Identify which cell holds the provided text, then report its (x, y) central coordinate. 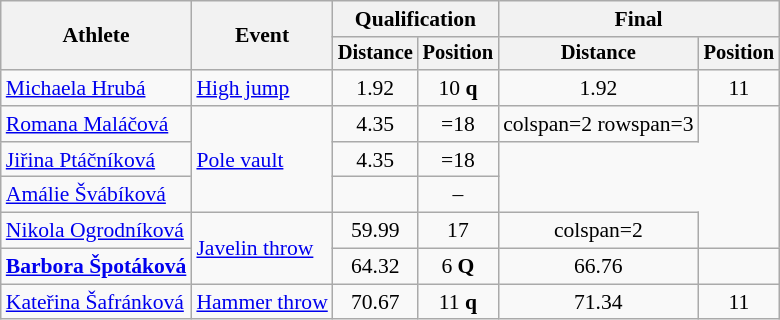
High jump (262, 88)
Romana Maláčová (96, 124)
10 q (458, 88)
Barbora Špotáková (96, 267)
17 (458, 231)
11 q (458, 302)
Event (262, 36)
colspan=2 rowspan=3 (598, 124)
Amálie Švábíková (96, 195)
71.34 (598, 302)
66.76 (598, 267)
Kateřina Šafránková (96, 302)
– (458, 195)
Javelin throw (262, 248)
Nikola Ogrodníková (96, 231)
Hammer throw (262, 302)
64.32 (376, 267)
59.99 (376, 231)
6 Q (458, 267)
colspan=2 (598, 231)
Pole vault (262, 160)
Athlete (96, 36)
Michaela Hrubá (96, 88)
Final (638, 19)
Qualification (416, 19)
70.67 (376, 302)
Jiřina Ptáčníková (96, 160)
